Scan for the cell matching the given text and deliver its [x, y] coordinate at center. 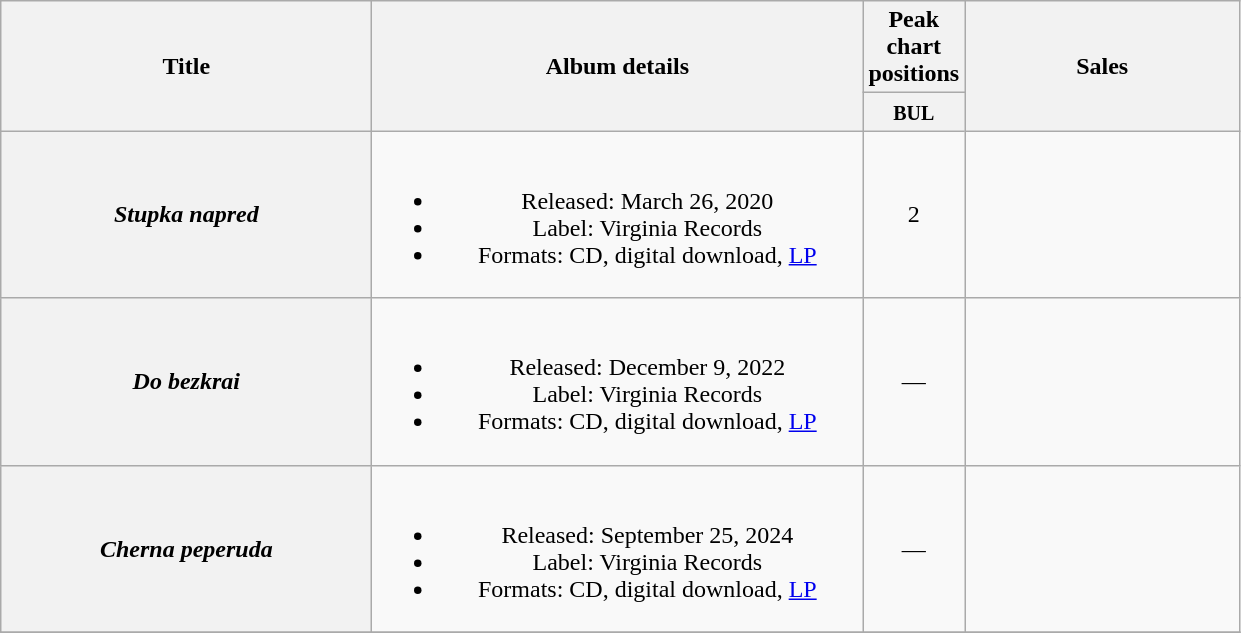
Released: December 9, 2022Label: Virginia RecordsFormats: CD, digital download, LP [618, 382]
Peak chart positions [914, 47]
Album details [618, 66]
Sales [1102, 66]
Do bezkrai [186, 382]
Stupka napred [186, 214]
Title [186, 66]
BUL [914, 112]
Released: September 25, 2024Label: Virginia RecordsFormats: CD, digital download, LP [618, 548]
2 [914, 214]
Cherna peperuda [186, 548]
Released: March 26, 2020Label: Virginia RecordsFormats: CD, digital download, LP [618, 214]
